For the text-containing cell, return its midpoint in [X, Y] coordinate format. 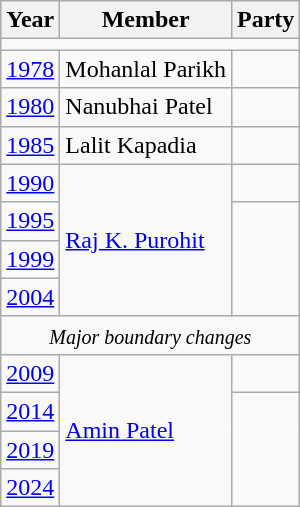
1999 [30, 259]
Lalit Kapadia [146, 145]
2004 [30, 297]
2014 [30, 411]
1985 [30, 145]
Amin Patel [146, 430]
1980 [30, 107]
2019 [30, 449]
1978 [30, 69]
Raj K. Purohit [146, 240]
2009 [30, 373]
Member [146, 20]
1995 [30, 221]
2024 [30, 488]
Party [266, 20]
1990 [30, 183]
Year [30, 20]
Mohanlal Parikh [146, 69]
Nanubhai Patel [146, 107]
Major boundary changes [150, 335]
